Return (X, Y) of the center of cell containing provided text 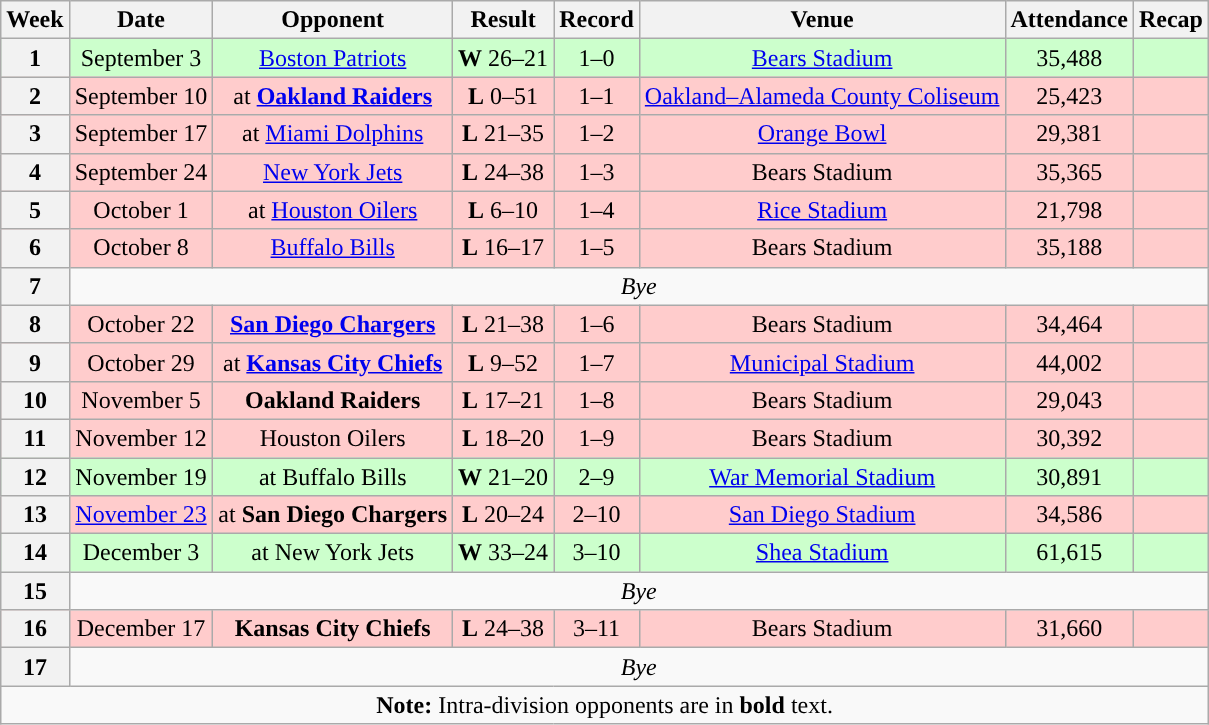
29,381 (1069, 134)
3–10 (597, 553)
1–2 (597, 134)
L 0–51 (504, 96)
35,488 (1069, 58)
9 (35, 362)
September 10 (141, 96)
15 (35, 591)
October 1 (141, 210)
11 (35, 438)
December 3 (141, 553)
at San Diego Chargers (333, 515)
W 21–20 (504, 477)
Date (141, 20)
1–0 (597, 58)
Note: Intra-division opponents are in bold text. (605, 705)
1–1 (597, 96)
L 20–24 (504, 515)
L 6–10 (504, 210)
at Houston Oilers (333, 210)
Opponent (333, 20)
at Kansas City Chiefs (333, 362)
Buffalo Bills (333, 248)
44,002 (1069, 362)
Rice Stadium (822, 210)
29,043 (1069, 400)
34,464 (1069, 324)
at Buffalo Bills (333, 477)
September 24 (141, 172)
2–9 (597, 477)
2 (35, 96)
Shea Stadium (822, 553)
Oakland–Alameda County Coliseum (822, 96)
34,586 (1069, 515)
14 (35, 553)
6 (35, 248)
8 (35, 324)
35,188 (1069, 248)
Houston Oilers (333, 438)
L 21–38 (504, 324)
Venue (822, 20)
November 12 (141, 438)
35,365 (1069, 172)
17 (35, 667)
October 22 (141, 324)
Oakland Raiders (333, 400)
at Oakland Raiders (333, 96)
L 9–52 (504, 362)
13 (35, 515)
16 (35, 629)
Record (597, 20)
at Miami Dolphins (333, 134)
L 21–35 (504, 134)
1–3 (597, 172)
21,798 (1069, 210)
September 17 (141, 134)
November 19 (141, 477)
1–7 (597, 362)
3 (35, 134)
Result (504, 20)
30,891 (1069, 477)
1 (35, 58)
7 (35, 286)
November 23 (141, 515)
10 (35, 400)
September 3 (141, 58)
Orange Bowl (822, 134)
31,660 (1069, 629)
1–5 (597, 248)
October 29 (141, 362)
San Diego Chargers (333, 324)
1–9 (597, 438)
1–8 (597, 400)
December 17 (141, 629)
Attendance (1069, 20)
Municipal Stadium (822, 362)
San Diego Stadium (822, 515)
25,423 (1069, 96)
2–10 (597, 515)
5 (35, 210)
Boston Patriots (333, 58)
1–6 (597, 324)
4 (35, 172)
New York Jets (333, 172)
War Memorial Stadium (822, 477)
October 8 (141, 248)
30,392 (1069, 438)
November 5 (141, 400)
12 (35, 477)
Recap (1170, 20)
L 16–17 (504, 248)
1–4 (597, 210)
at New York Jets (333, 553)
3–11 (597, 629)
L 17–21 (504, 400)
Kansas City Chiefs (333, 629)
Week (35, 20)
61,615 (1069, 553)
W 26–21 (504, 58)
L 18–20 (504, 438)
W 33–24 (504, 553)
